Identify which cell holds the provided text, then report its (x, y) central coordinate. 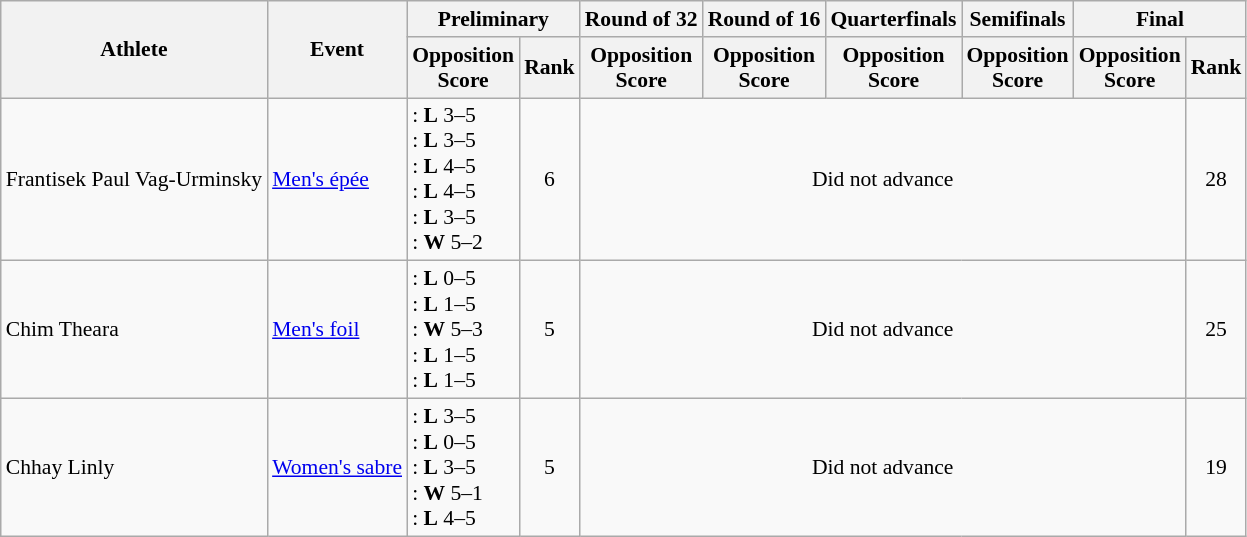
6 (550, 180)
Men's épée (337, 180)
: L 0–5: L 1–5: W 5–3: L 1–5: L 1–5 (463, 330)
Event (337, 50)
28 (1216, 180)
19 (1216, 468)
Quarterfinals (893, 19)
Frantisek Paul Vag-Urminsky (134, 180)
Athlete (134, 50)
Women's sabre (337, 468)
: L 3–5: L 3–5: L 4–5: L 4–5: L 3–5: W 5–2 (463, 180)
: L 3–5: L 0–5: L 3–5: W 5–1: L 4–5 (463, 468)
Chim Theara (134, 330)
Round of 16 (764, 19)
25 (1216, 330)
Final (1160, 19)
Chhay Linly (134, 468)
Round of 32 (642, 19)
Semifinals (1018, 19)
Men's foil (337, 330)
Preliminary (494, 19)
